Extract the [X, Y] coordinate from the center of the cell holding the provided text.  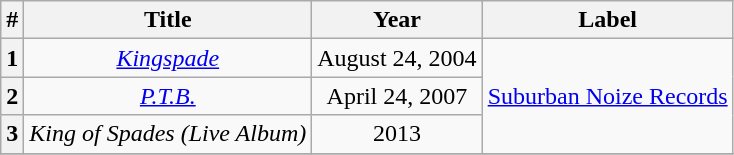
P.T.B. [168, 96]
2 [12, 96]
2013 [397, 134]
August 24, 2004 [397, 58]
King of Spades (Live Album) [168, 134]
Year [397, 20]
1 [12, 58]
Kingspade [168, 58]
Suburban Noize Records [608, 96]
# [12, 20]
April 24, 2007 [397, 96]
3 [12, 134]
Title [168, 20]
Label [608, 20]
